Determine the (x, y) coordinate at the center of the cell enclosing the given text.  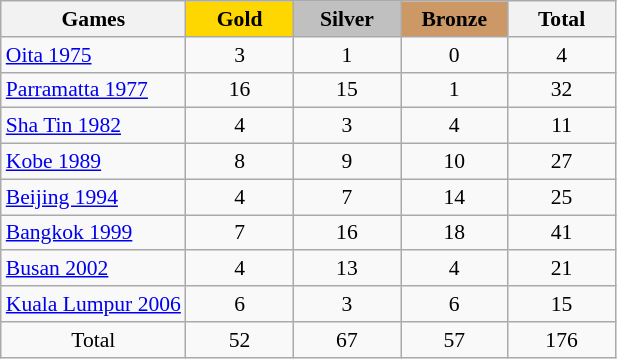
18 (454, 233)
67 (346, 340)
Sha Tin 1982 (94, 126)
Oita 1975 (94, 55)
8 (240, 162)
21 (562, 269)
57 (454, 340)
Gold (240, 19)
9 (346, 162)
0 (454, 55)
Bangkok 1999 (94, 233)
52 (240, 340)
Kuala Lumpur 2006 (94, 304)
Busan 2002 (94, 269)
Silver (346, 19)
Parramatta 1977 (94, 90)
27 (562, 162)
Bronze (454, 19)
25 (562, 197)
Kobe 1989 (94, 162)
176 (562, 340)
32 (562, 90)
Games (94, 19)
41 (562, 233)
14 (454, 197)
10 (454, 162)
11 (562, 126)
Beijing 1994 (94, 197)
13 (346, 269)
